Locate the cell with the specified text and output its (X, Y) center coordinate. 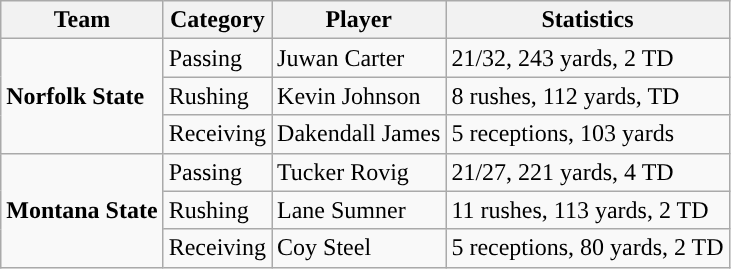
Kevin Johnson (359, 96)
Juwan Carter (359, 58)
Category (217, 20)
Tucker Rovig (359, 172)
5 receptions, 103 yards (588, 134)
Player (359, 20)
Dakendall James (359, 134)
Team (82, 20)
5 receptions, 80 yards, 2 TD (588, 248)
Statistics (588, 20)
21/32, 243 yards, 2 TD (588, 58)
8 rushes, 112 yards, TD (588, 96)
Coy Steel (359, 248)
21/27, 221 yards, 4 TD (588, 172)
Montana State (82, 210)
11 rushes, 113 yards, 2 TD (588, 210)
Lane Sumner (359, 210)
Norfolk State (82, 96)
